Determine the (X, Y) coordinate at the center of the cell enclosing the given text.  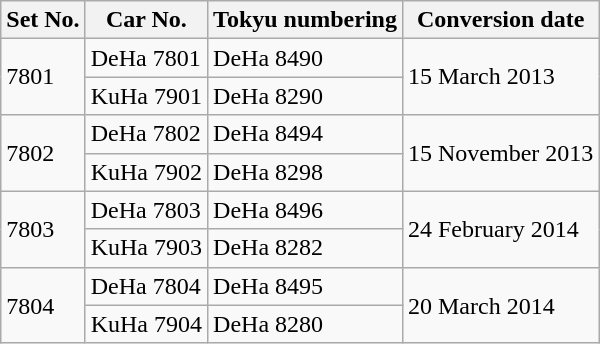
DeHa 8280 (306, 324)
KuHa 7902 (146, 172)
Car No. (146, 20)
KuHa 7903 (146, 248)
DeHa 8282 (306, 248)
DeHa 8290 (306, 96)
DeHa 7803 (146, 210)
DeHa 8298 (306, 172)
7802 (43, 153)
DeHa 8494 (306, 134)
KuHa 7901 (146, 96)
15 November 2013 (500, 153)
DeHa 7801 (146, 58)
Conversion date (500, 20)
15 March 2013 (500, 77)
Set No. (43, 20)
7804 (43, 305)
DeHa 7804 (146, 286)
DeHa 7802 (146, 134)
7801 (43, 77)
KuHa 7904 (146, 324)
20 March 2014 (500, 305)
DeHa 8495 (306, 286)
DeHa 8490 (306, 58)
7803 (43, 229)
DeHa 8496 (306, 210)
Tokyu numbering (306, 20)
24 February 2014 (500, 229)
